Search for the cell housing the specified text and yield its (x, y) center coordinate. 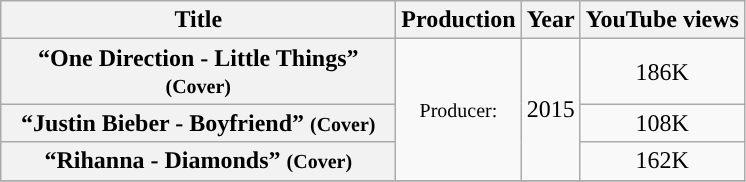
Year (550, 20)
108K (662, 123)
“One Direction - Little Things” (Cover) (198, 72)
186K (662, 72)
Production (458, 20)
YouTube views (662, 20)
“Rihanna - Diamonds” (Cover) (198, 161)
“Justin Bieber - Boyfriend” (Cover) (198, 123)
2015 (550, 110)
Title (198, 20)
162K (662, 161)
Producer: (458, 110)
